From the cell containing the given text, extract its center point as (x, y) coordinate. 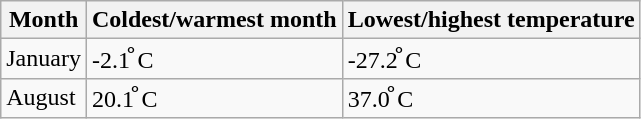
Lowest/highest temperature (491, 20)
-2.1 ̊C (214, 59)
Month (44, 20)
37.0 ̊C (491, 98)
January (44, 59)
20.1 ̊C (214, 98)
August (44, 98)
Coldest/warmest month (214, 20)
-27.2 ̊C (491, 59)
